Return (x, y) of the center of cell containing provided text 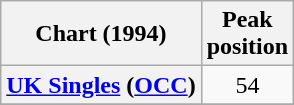
UK Singles (OCC) (101, 85)
54 (247, 85)
Chart (1994) (101, 34)
Peakposition (247, 34)
